Determine the [X, Y] coordinate at the center of the cell enclosing the given text.  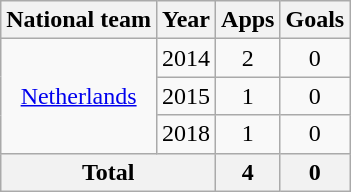
Total [108, 172]
Year [186, 20]
4 [248, 172]
Apps [248, 20]
Netherlands [79, 96]
National team [79, 20]
2018 [186, 134]
2015 [186, 96]
2014 [186, 58]
Goals [315, 20]
2 [248, 58]
